Pinpoint the cell where the given text exists, returning its (X, Y) midpoint coordinate. 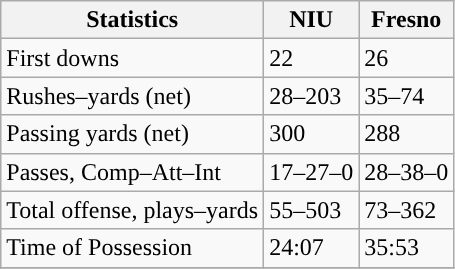
Total offense, plays–yards (132, 210)
Rushes–yards (net) (132, 96)
Time of Possession (132, 248)
17–27–0 (312, 172)
NIU (312, 20)
Passing yards (net) (132, 134)
288 (406, 134)
55–503 (312, 210)
73–362 (406, 210)
Statistics (132, 20)
24:07 (312, 248)
26 (406, 58)
22 (312, 58)
35–74 (406, 96)
Passes, Comp–Att–Int (132, 172)
28–38–0 (406, 172)
Fresno (406, 20)
35:53 (406, 248)
28–203 (312, 96)
300 (312, 134)
First downs (132, 58)
